Return [X, Y] of the center of cell containing provided text 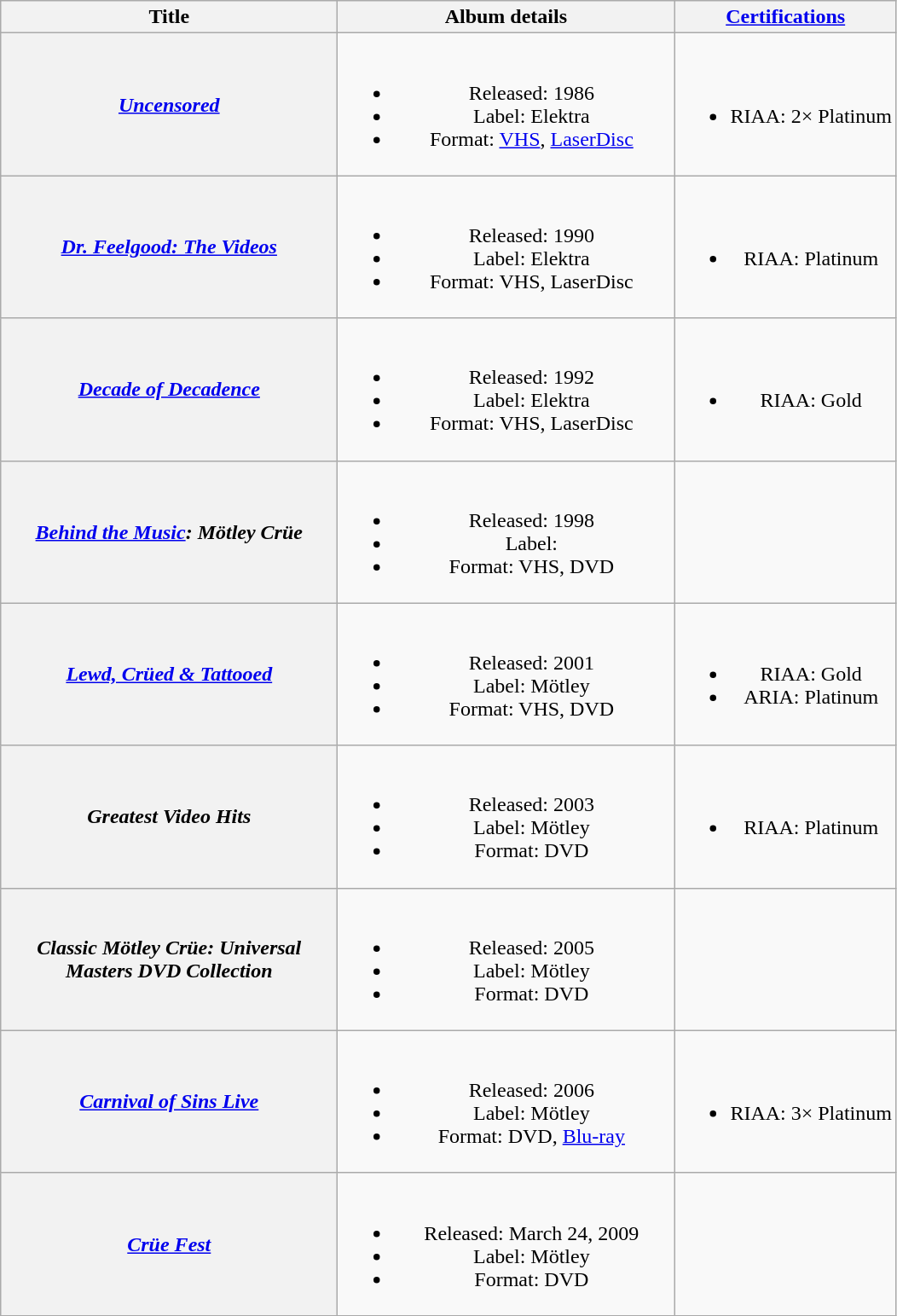
Released: 1992Label: ElektraFormat: VHS, LaserDisc [506, 389]
Released: 1986Label: ElektraFormat: VHS, LaserDisc [506, 104]
Lewd, Crüed & Tattooed [169, 674]
Title [169, 17]
RIAA: Gold [786, 389]
Released: 2003Label: MötleyFormat: DVD [506, 817]
RIAA: GoldARIA: Platinum [786, 674]
Carnival of Sins Live [169, 1102]
Album details [506, 17]
RIAA: 3× Platinum [786, 1102]
Released: 2005Label: MötleyFormat: DVD [506, 959]
Behind the Music: Mötley Crüe [169, 532]
Greatest Video Hits [169, 817]
Released: March 24, 2009Label: MötleyFormat: DVD [506, 1244]
Decade of Decadence [169, 389]
Uncensored [169, 104]
Released: 1998Label:Format: VHS, DVD [506, 532]
Released: 2006Label: MötleyFormat: DVD, Blu-ray [506, 1102]
Crüe Fest [169, 1244]
Released: 1990Label: ElektraFormat: VHS, LaserDisc [506, 247]
Classic Mötley Crüe: Universal Masters DVD Collection [169, 959]
Certifications [786, 17]
RIAA: 2× Platinum [786, 104]
Dr. Feelgood: The Videos [169, 247]
Released: 2001Label: MötleyFormat: VHS, DVD [506, 674]
